Find where the given text appears and provide that cell's center as (X, Y) coordinate. 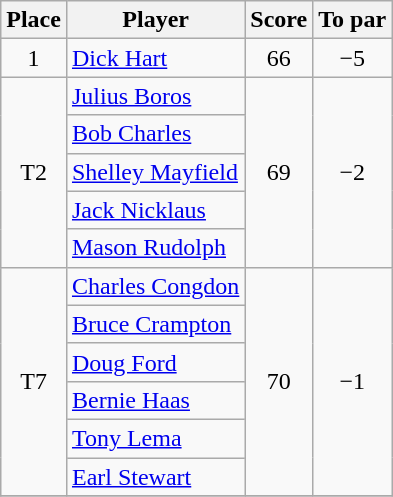
Mason Rudolph (155, 248)
Player (155, 20)
−2 (352, 172)
To par (352, 20)
1 (34, 58)
T2 (34, 172)
−1 (352, 381)
Doug Ford (155, 362)
70 (279, 381)
66 (279, 58)
−5 (352, 58)
Earl Stewart (155, 477)
Bob Charles (155, 134)
Shelley Mayfield (155, 172)
69 (279, 172)
Dick Hart (155, 58)
T7 (34, 381)
Julius Boros (155, 96)
Score (279, 20)
Bruce Crampton (155, 324)
Place (34, 20)
Bernie Haas (155, 400)
Charles Congdon (155, 286)
Jack Nicklaus (155, 210)
Tony Lema (155, 438)
